For the text-containing cell, return its midpoint in [X, Y] coordinate format. 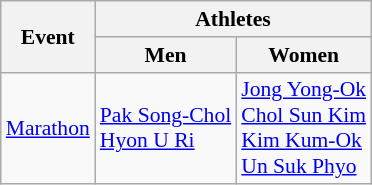
Event [48, 36]
Jong Yong-Ok Chol Sun Kim Kim Kum-Ok Un Suk Phyo [304, 128]
Women [304, 55]
Pak Song-Chol Hyon U Ri [166, 128]
Men [166, 55]
Marathon [48, 128]
Athletes [233, 19]
